For the text-containing cell, return its midpoint in [X, Y] coordinate format. 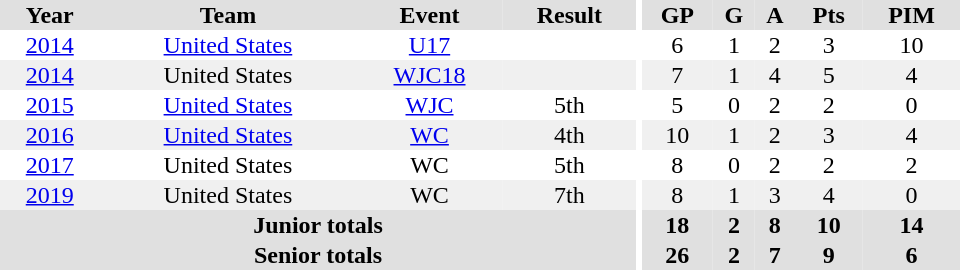
7th [570, 195]
Senior totals [318, 255]
A [775, 15]
Pts [829, 15]
Event [429, 15]
Year [50, 15]
Result [570, 15]
9 [829, 255]
WJC [429, 105]
Team [228, 15]
26 [678, 255]
2019 [50, 195]
2017 [50, 165]
4th [570, 135]
PIM [912, 15]
U17 [429, 45]
WJC18 [429, 75]
18 [678, 225]
Junior totals [318, 225]
2016 [50, 135]
14 [912, 225]
G [734, 15]
GP [678, 15]
2015 [50, 105]
